Search for the cell housing the specified text and yield its (x, y) center coordinate. 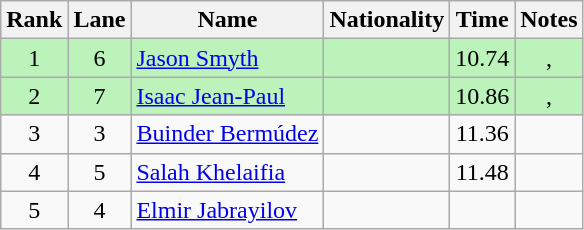
Name (228, 20)
Lane (100, 20)
Rank (34, 20)
10.74 (482, 58)
Salah Khelaifia (228, 172)
Nationality (387, 20)
Elmir Jabrayilov (228, 210)
11.36 (482, 134)
Buinder Bermúdez (228, 134)
11.48 (482, 172)
10.86 (482, 96)
1 (34, 58)
Jason Smyth (228, 58)
Time (482, 20)
Notes (549, 20)
2 (34, 96)
6 (100, 58)
Isaac Jean-Paul (228, 96)
7 (100, 96)
